For the text-containing cell, return its midpoint in (X, Y) coordinate format. 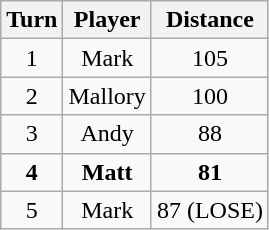
1 (32, 58)
Matt (107, 172)
105 (210, 58)
4 (32, 172)
3 (32, 134)
100 (210, 96)
87 (LOSE) (210, 210)
Player (107, 20)
Mallory (107, 96)
Turn (32, 20)
5 (32, 210)
88 (210, 134)
Andy (107, 134)
2 (32, 96)
Distance (210, 20)
81 (210, 172)
